Return the (X, Y) coordinate for the center point of the cell that contains the specified text.  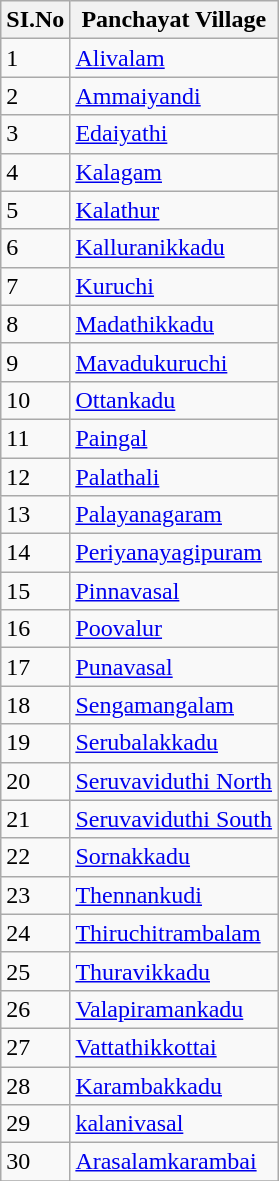
Kalluranikkadu (174, 248)
Edaiyathi (174, 134)
20 (36, 781)
23 (36, 895)
24 (36, 933)
22 (36, 857)
Punavasal (174, 667)
5 (36, 210)
Sornakkadu (174, 857)
Serubalakkadu (174, 743)
25 (36, 971)
3 (36, 134)
9 (36, 362)
29 (36, 1124)
Karambakkadu (174, 1085)
Kalagam (174, 172)
kalanivasal (174, 1124)
26 (36, 1009)
17 (36, 667)
4 (36, 172)
Thennankudi (174, 895)
13 (36, 515)
Palathali (174, 477)
18 (36, 705)
Poovalur (174, 629)
2 (36, 96)
8 (36, 324)
Sengamangalam (174, 705)
28 (36, 1085)
1 (36, 58)
Thiruchitrambalam (174, 933)
Vattathikkottai (174, 1047)
Pinnavasal (174, 591)
Ottankadu (174, 400)
30 (36, 1162)
6 (36, 248)
7 (36, 286)
Alivalam (174, 58)
Kuruchi (174, 286)
12 (36, 477)
Thuravikkadu (174, 971)
21 (36, 819)
15 (36, 591)
Palayanagaram (174, 515)
Seruvaviduthi North (174, 781)
Valapiramankadu (174, 1009)
Paingal (174, 438)
27 (36, 1047)
Periyanayagipuram (174, 553)
11 (36, 438)
10 (36, 400)
16 (36, 629)
Panchayat Village (174, 20)
Kalathur (174, 210)
14 (36, 553)
SI.No (36, 20)
19 (36, 743)
Madathikkadu (174, 324)
Arasalamkarambai (174, 1162)
Ammaiyandi (174, 96)
Mavadukuruchi (174, 362)
Seruvaviduthi South (174, 819)
